Locate the cell with the specified text and output its [x, y] center coordinate. 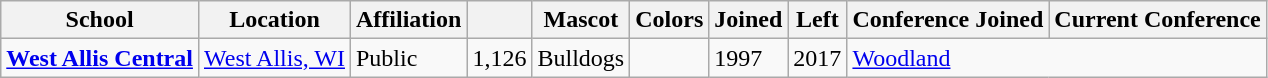
Joined [748, 20]
1,126 [500, 58]
Conference Joined [948, 20]
Affiliation [408, 20]
Woodland [1056, 58]
Mascot [581, 20]
Location [274, 20]
Colors [670, 20]
Bulldogs [581, 58]
West Allis Central [100, 58]
School [100, 20]
2017 [818, 58]
Left [818, 20]
West Allis, WI [274, 58]
Public [408, 58]
Current Conference [1158, 20]
1997 [748, 58]
